Identify which cell holds the provided text, then report its [x, y] central coordinate. 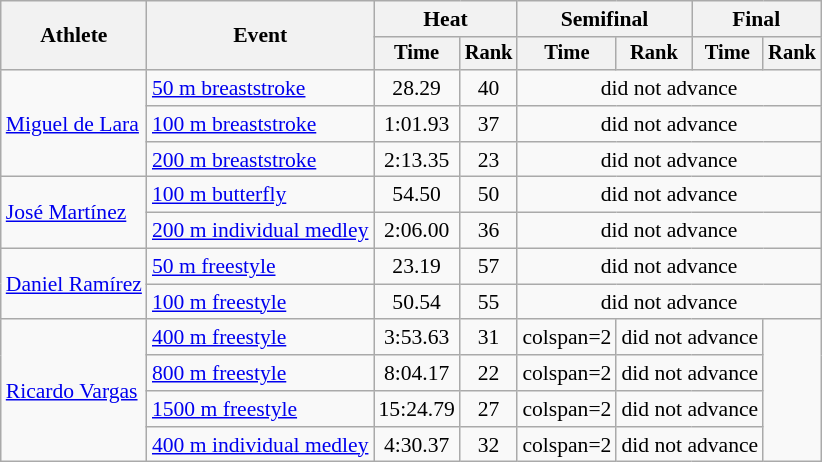
23.19 [417, 267]
1500 m freestyle [260, 409]
100 m breaststroke [260, 124]
23 [489, 160]
100 m butterfly [260, 195]
40 [489, 88]
50.54 [417, 302]
15:24.79 [417, 409]
José Martínez [74, 212]
2:06.00 [417, 231]
200 m individual medley [260, 231]
Event [260, 36]
100 m freestyle [260, 302]
2:13.35 [417, 160]
Ricardo Vargas [74, 391]
50 [489, 195]
800 m freestyle [260, 373]
36 [489, 231]
50 m breaststroke [260, 88]
200 m breaststroke [260, 160]
Daniel Ramírez [74, 284]
3:53.63 [417, 338]
1:01.93 [417, 124]
57 [489, 267]
31 [489, 338]
Final [756, 19]
55 [489, 302]
37 [489, 124]
Semifinal [604, 19]
50 m freestyle [260, 267]
22 [489, 373]
Athlete [74, 36]
28.29 [417, 88]
400 m freestyle [260, 338]
54.50 [417, 195]
27 [489, 409]
Miguel de Lara [74, 124]
8:04.17 [417, 373]
Heat [446, 19]
